Return [X, Y] of the center of cell containing provided text 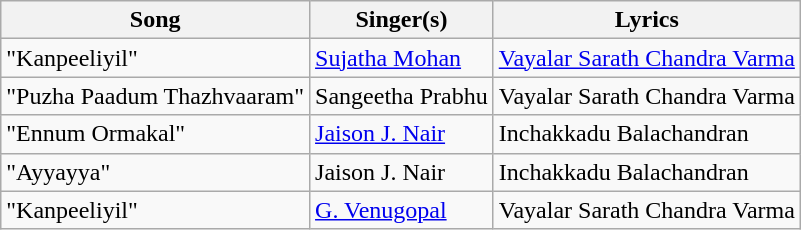
Lyrics [646, 20]
"Puzha Paadum Thazhvaaram" [156, 96]
G. Venugopal [402, 210]
"Ayyayya" [156, 172]
Song [156, 20]
Sujatha Mohan [402, 58]
Singer(s) [402, 20]
"Ennum Ormakal" [156, 134]
Sangeetha Prabhu [402, 96]
